From the cell containing the given text, extract its center point as [X, Y] coordinate. 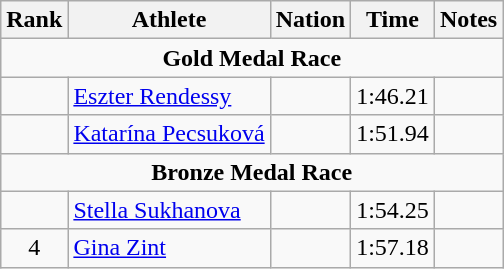
1:57.18 [393, 248]
Nation [310, 20]
Time [393, 20]
Bronze Medal Race [252, 172]
1:51.94 [393, 134]
Athlete [169, 20]
Stella Sukhanova [169, 210]
Eszter Rendessy [169, 96]
1:54.25 [393, 210]
1:46.21 [393, 96]
Gold Medal Race [252, 58]
Notes [468, 20]
Rank [34, 20]
Katarína Pecsuková [169, 134]
Gina Zint [169, 248]
4 [34, 248]
